Determine the [X, Y] coordinate at the center of the cell enclosing the given text.  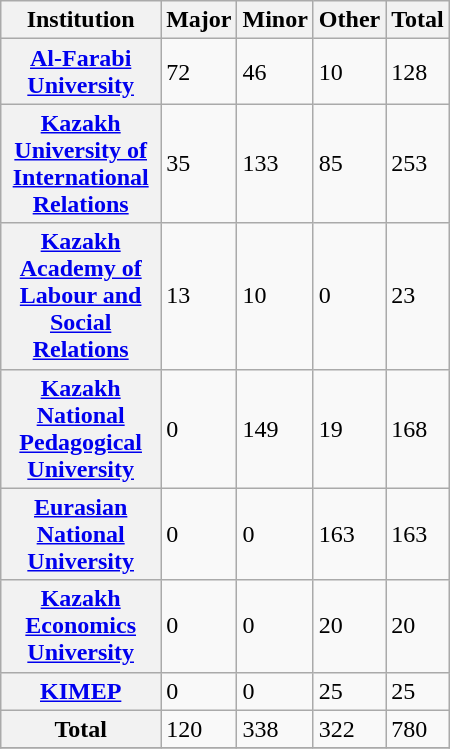
Al-Farabi University [81, 72]
780 [418, 729]
Institution [81, 20]
19 [349, 428]
128 [418, 72]
72 [199, 72]
Eurasian National University [81, 534]
338 [275, 729]
149 [275, 428]
133 [275, 164]
46 [275, 72]
KIMEP [81, 691]
23 [418, 296]
35 [199, 164]
Minor [275, 20]
13 [199, 296]
322 [349, 729]
Major [199, 20]
85 [349, 164]
Kazakh Academy of Labour and Social Relations [81, 296]
Kazakh Economics University [81, 626]
Other [349, 20]
168 [418, 428]
120 [199, 729]
253 [418, 164]
Kazakh National Pedagogical University [81, 428]
Kazakh University of International Relations [81, 164]
